Search for the cell housing the specified text and yield its [X, Y] center coordinate. 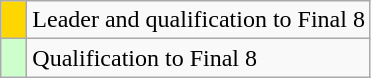
Leader and qualification to Final 8 [199, 20]
Qualification to Final 8 [199, 58]
